For the text-containing cell, return its midpoint in (x, y) coordinate format. 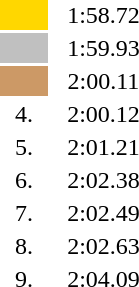
7. (24, 213)
6. (24, 180)
5. (24, 147)
4. (24, 114)
8. (24, 246)
